Determine the [X, Y] coordinate at the center of the cell enclosing the given text.  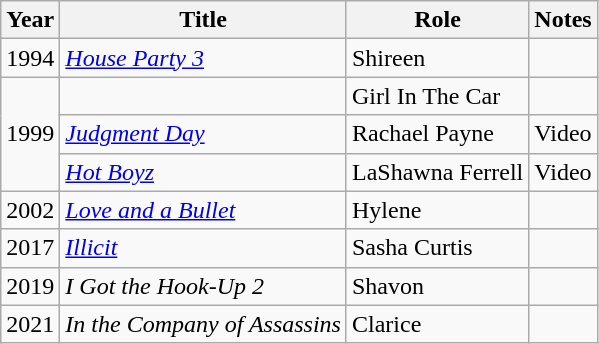
Hot Boyz [204, 172]
2002 [30, 210]
Illicit [204, 248]
Role [437, 20]
2021 [30, 324]
Shireen [437, 58]
Clarice [437, 324]
2017 [30, 248]
I Got the Hook-Up 2 [204, 286]
Rachael Payne [437, 134]
Girl In The Car [437, 96]
1999 [30, 134]
2019 [30, 286]
Judgment Day [204, 134]
Love and a Bullet [204, 210]
Sasha Curtis [437, 248]
1994 [30, 58]
Year [30, 20]
LaShawna Ferrell [437, 172]
House Party 3 [204, 58]
Shavon [437, 286]
Notes [563, 20]
In the Company of Assassins [204, 324]
Hylene [437, 210]
Title [204, 20]
